Return (X, Y) of the center of cell containing provided text 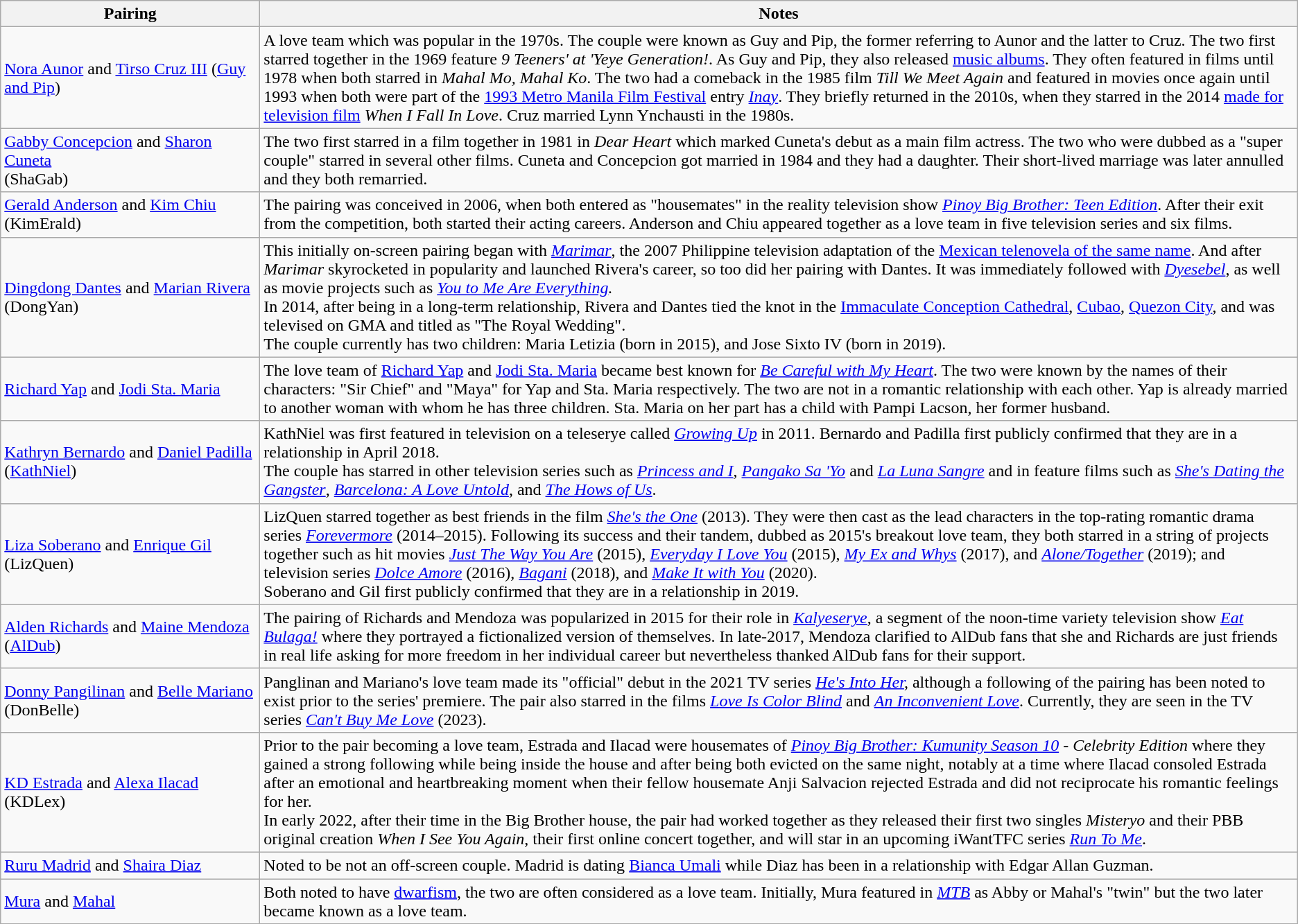
Alden Richards and Maine Mendoza(AlDub) (130, 636)
Kathryn Bernardo and Daniel Padilla(KathNiel) (130, 462)
Richard Yap and Jodi Sta. Maria (130, 389)
Ruru Madrid and Shaira Diaz (130, 865)
Gabby Concepcion and Sharon Cuneta(ShaGab) (130, 160)
Donny Pangilinan and Belle Mariano (DonBelle) (130, 700)
Gerald Anderson and Kim Chiu(KimErald) (130, 215)
Noted to be not an off-screen couple. Madrid is dating Bianca Umali while Diaz has been in a relationship with Edgar Allan Guzman. (779, 865)
Pairing (130, 14)
Mura and Mahal (130, 901)
Nora Aunor and Tirso Cruz III (Guy and Pip) (130, 78)
Liza Soberano and Enrique Gil(LizQuen) (130, 554)
Dingdong Dantes and Marian Rivera(DongYan) (130, 297)
Notes (779, 14)
KD Estrada and Alexa Ilacad(KDLex) (130, 792)
